Provide the [x, y] coordinate of the cell's center where the given text is located.  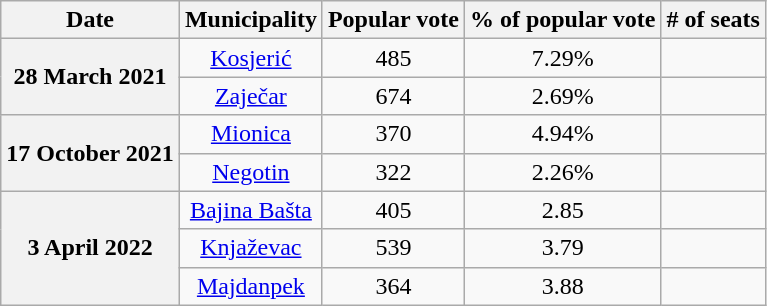
17 October 2021 [90, 153]
Negotin [250, 172]
Popular vote [393, 20]
# of seats [713, 20]
Date [90, 20]
3.88 [562, 286]
4.94% [562, 134]
539 [393, 248]
3 April 2022 [90, 248]
28 March 2021 [90, 77]
485 [393, 58]
Mionica [250, 134]
364 [393, 286]
3.79 [562, 248]
405 [393, 210]
7.29% [562, 58]
322 [393, 172]
370 [393, 134]
Kosjerić [250, 58]
674 [393, 96]
2.26% [562, 172]
2.69% [562, 96]
2.85 [562, 210]
Majdanpek [250, 286]
Zaječar [250, 96]
Municipality [250, 20]
Bajina Bašta [250, 210]
Knjaževac [250, 248]
% of popular vote [562, 20]
